From the cell containing the given text, extract its center point as [x, y] coordinate. 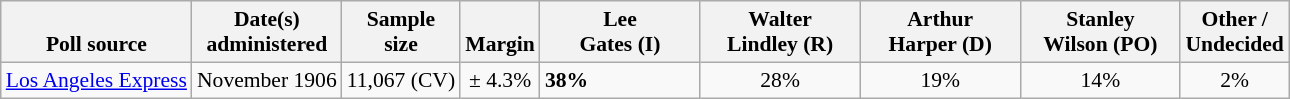
14% [1100, 80]
Other /Undecided [1234, 32]
Poll source [96, 32]
November 1906 [267, 80]
StanleyWilson (PO) [1100, 32]
ArthurHarper (D) [940, 32]
Samplesize [401, 32]
WalterLindley (R) [780, 32]
19% [940, 80]
2% [1234, 80]
11,067 (CV) [401, 80]
LeeGates (I) [620, 32]
38% [620, 80]
Margin [500, 32]
Los Angeles Express [96, 80]
± 4.3% [500, 80]
Date(s)administered [267, 32]
28% [780, 80]
